Return the (x, y) coordinate for the center point of the cell that contains the specified text.  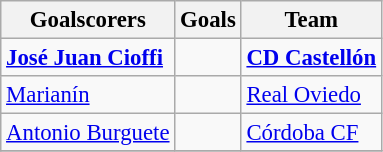
Team (311, 20)
Goals (208, 20)
Córdoba CF (311, 133)
CD Castellón (311, 58)
Goalscorers (88, 20)
Real Oviedo (311, 95)
José Juan Cioffi (88, 58)
Marianín (88, 95)
Antonio Burguete (88, 133)
